Determine the [X, Y] coordinate at the center of the cell enclosing the given text.  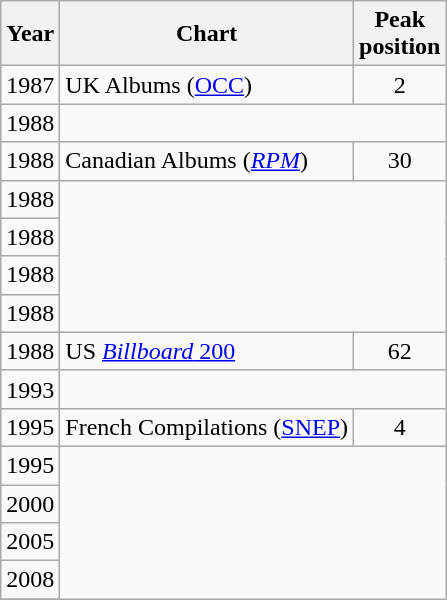
1993 [30, 389]
Canadian Albums (RPM) [207, 161]
French Compilations (SNEP) [207, 427]
2005 [30, 542]
2008 [30, 580]
1987 [30, 85]
US Billboard 200 [207, 351]
Peakposition [400, 34]
UK Albums (OCC) [207, 85]
4 [400, 427]
Chart [207, 34]
Year [30, 34]
2000 [30, 503]
30 [400, 161]
62 [400, 351]
2 [400, 85]
